Output the (X, Y) coordinate of the center of the cell containing the given text.  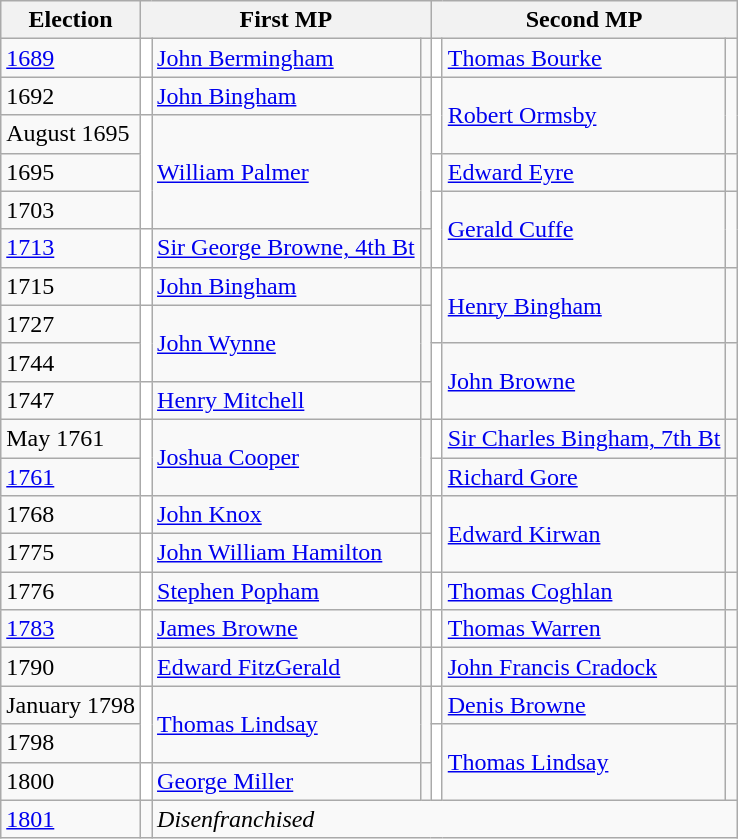
1800 (71, 781)
Thomas Coghlan (584, 591)
Richard Gore (584, 477)
Sir Charles Bingham, 7th Bt (584, 438)
1776 (71, 591)
George Miller (286, 781)
1692 (71, 96)
1761 (71, 477)
First MP (286, 20)
1801 (71, 819)
1775 (71, 553)
1727 (71, 324)
1790 (71, 667)
1715 (71, 286)
Stephen Popham (286, 591)
Edward Eyre (584, 172)
Henry Mitchell (286, 400)
Thomas Warren (584, 629)
1798 (71, 743)
John Wynne (286, 343)
John Francis Cradock (584, 667)
Election (71, 20)
1783 (71, 629)
1695 (71, 172)
Edward FitzGerald (286, 667)
Robert Ormsby (584, 115)
1747 (71, 400)
James Browne (286, 629)
William Palmer (286, 172)
Sir George Browne, 4th Bt (286, 248)
May 1761 (71, 438)
Denis Browne (584, 705)
Henry Bingham (584, 305)
Second MP (584, 20)
1768 (71, 515)
John Browne (584, 381)
John Knox (286, 515)
August 1695 (71, 134)
Gerald Cuffe (584, 229)
John William Hamilton (286, 553)
Joshua Cooper (286, 457)
1713 (71, 248)
January 1798 (71, 705)
Thomas Bourke (584, 58)
Edward Kirwan (584, 534)
1703 (71, 210)
1689 (71, 58)
Disenfranchised (445, 819)
John Bermingham (286, 58)
1744 (71, 362)
